Determine the (X, Y) coordinate at the center of the cell enclosing the given text.  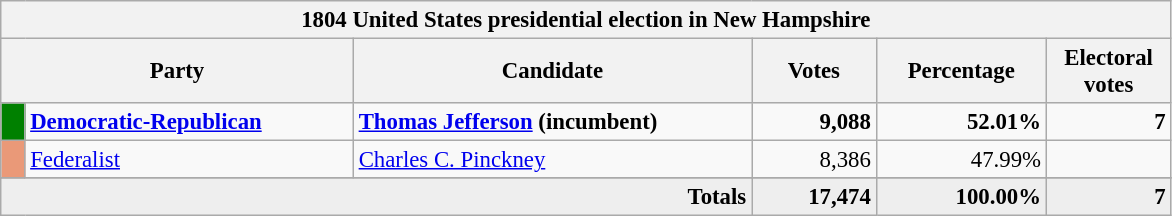
Electoral votes (1108, 72)
1804 United States presidential election in New Hampshire (586, 20)
8,386 (814, 160)
Totals (376, 197)
52.01% (961, 122)
Democratic-Republican (189, 122)
Thomas Jefferson (incumbent) (552, 122)
Federalist (189, 160)
Candidate (552, 72)
17,474 (814, 197)
9,088 (814, 122)
100.00% (961, 197)
Votes (814, 72)
Charles C. Pinckney (552, 160)
Party (178, 72)
Percentage (961, 72)
47.99% (961, 160)
